Return (x, y) of the center of cell containing provided text 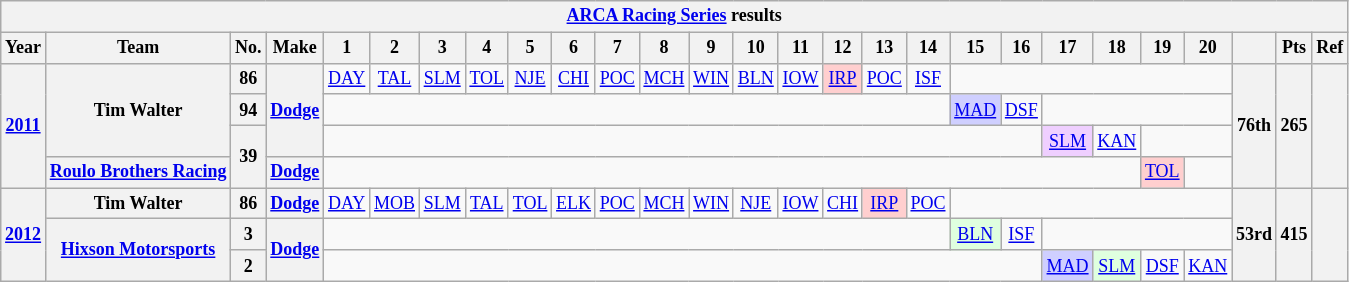
1 (347, 48)
16 (1022, 48)
7 (617, 48)
13 (884, 48)
18 (1117, 48)
39 (248, 156)
Hixson Motorsports (138, 250)
12 (843, 48)
5 (530, 48)
4 (486, 48)
MOB (395, 204)
ELK (574, 204)
14 (928, 48)
76th (1254, 126)
415 (1294, 235)
Ref (1330, 48)
10 (756, 48)
20 (1208, 48)
11 (800, 48)
2011 (24, 126)
ARCA Racing Series results (674, 16)
8 (664, 48)
17 (1068, 48)
6 (574, 48)
53rd (1254, 235)
15 (976, 48)
Pts (1294, 48)
94 (248, 110)
Team (138, 48)
9 (712, 48)
19 (1162, 48)
Year (24, 48)
Make (295, 48)
Roulo Brothers Racing (138, 172)
No. (248, 48)
265 (1294, 126)
2012 (24, 235)
